For the text-containing cell, return its midpoint in (x, y) coordinate format. 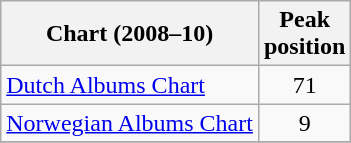
Dutch Albums Chart (130, 85)
9 (304, 123)
71 (304, 85)
Peakposition (304, 34)
Chart (2008–10) (130, 34)
Norwegian Albums Chart (130, 123)
